Determine the [x, y] coordinate at the center of the cell enclosing the given text.  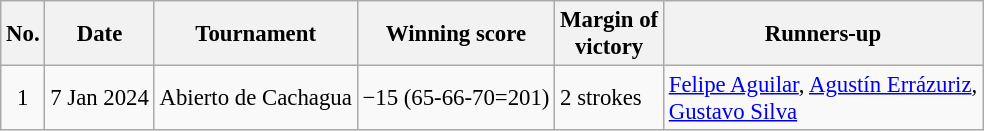
7 Jan 2024 [100, 98]
Tournament [256, 34]
2 strokes [610, 98]
Date [100, 34]
Runners-up [822, 34]
Abierto de Cachagua [256, 98]
Felipe Aguilar, Agustín Errázuriz, Gustavo Silva [822, 98]
Winning score [456, 34]
1 [23, 98]
No. [23, 34]
−15 (65-66-70=201) [456, 98]
Margin ofvictory [610, 34]
